Output the [x, y] coordinate of the center of the cell containing the given text.  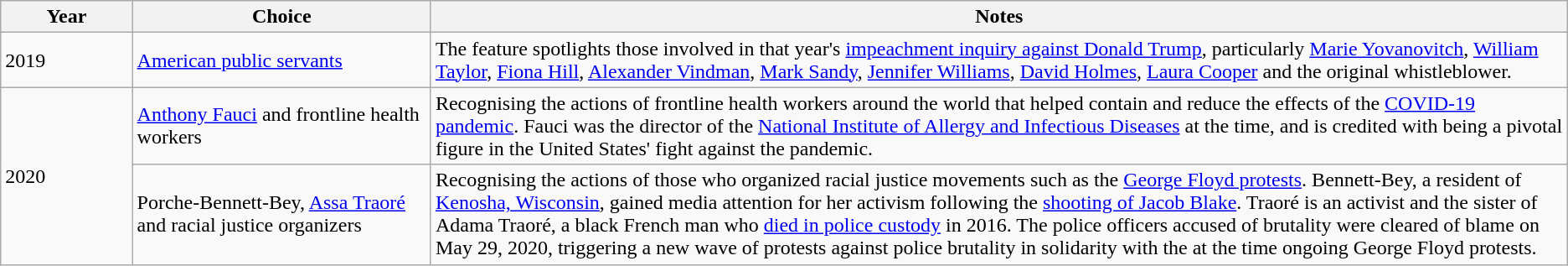
Porche-Bennett-Bey, Assa Traoré and racial justice organizers [281, 215]
American public servants [281, 60]
Choice [281, 17]
Year [67, 17]
Notes [998, 17]
Anthony Fauci and frontline health workers [281, 126]
2019 [67, 60]
2020 [67, 176]
